Return the (x, y) coordinate for the center point of the cell that contains the specified text.  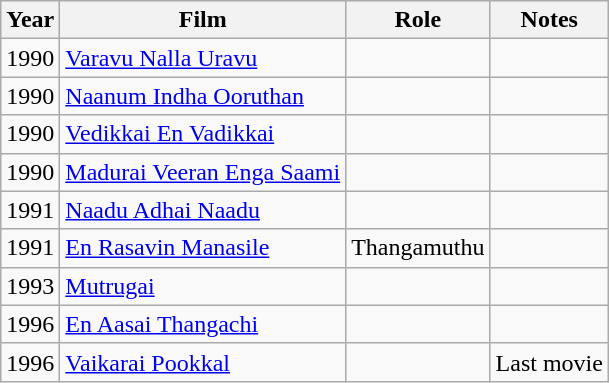
Role (418, 20)
Notes (549, 20)
Mutrugai (203, 286)
Madurai Veeran Enga Saami (203, 172)
Thangamuthu (418, 248)
En Aasai Thangachi (203, 324)
Naadu Adhai Naadu (203, 210)
Naanum Indha Ooruthan (203, 96)
Last movie (549, 362)
Year (30, 20)
Vaikarai Pookkal (203, 362)
Vedikkai En Vadikkai (203, 134)
Varavu Nalla Uravu (203, 58)
1993 (30, 286)
En Rasavin Manasile (203, 248)
Film (203, 20)
